From the cell containing the given text, extract its center point as (x, y) coordinate. 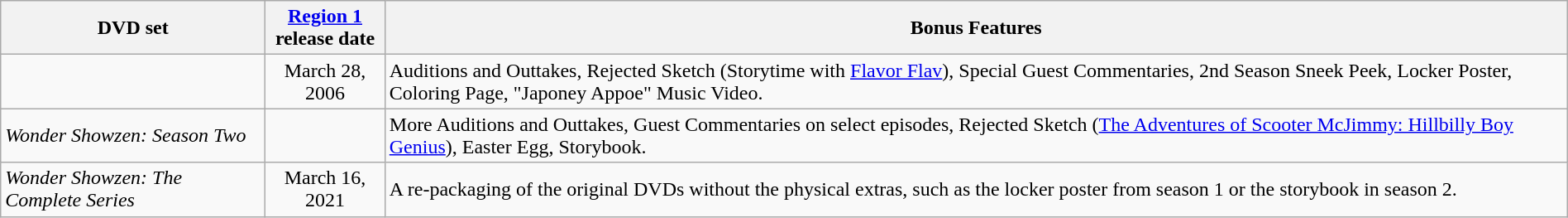
March 16, 2021 (326, 189)
Region 1 release date (326, 28)
DVD set (133, 28)
Bonus Features (976, 28)
Wonder Showzen: Season Two (133, 136)
Wonder Showzen: The Complete Series (133, 189)
March 28, 2006 (326, 81)
A re-packaging of the original DVDs without the physical extras, such as the locker poster from season 1 or the storybook in season 2. (976, 189)
